Identify which cell holds the provided text, then report its [x, y] central coordinate. 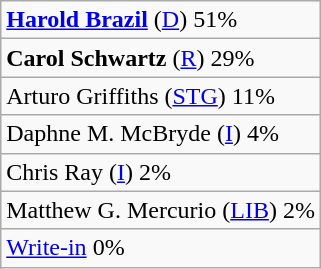
Daphne M. McBryde (I) 4% [161, 134]
Write-in 0% [161, 248]
Arturo Griffiths (STG) 11% [161, 96]
Chris Ray (I) 2% [161, 172]
Matthew G. Mercurio (LIB) 2% [161, 210]
Carol Schwartz (R) 29% [161, 58]
Harold Brazil (D) 51% [161, 20]
